For the text-containing cell, return its midpoint in (X, Y) coordinate format. 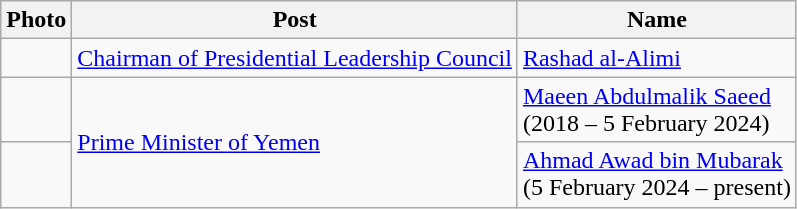
Maeen Abdulmalik Saeed(2018 – 5 February 2024) (656, 110)
Rashad al-Alimi (656, 58)
Name (656, 20)
Chairman of Presidential Leadership Council (295, 58)
Post (295, 20)
Prime Minister of Yemen (295, 142)
Ahmad Awad bin Mubarak(5 February 2024 – present) (656, 174)
Photo (36, 20)
